Extract the [X, Y] coordinate from the center of the cell holding the provided text.  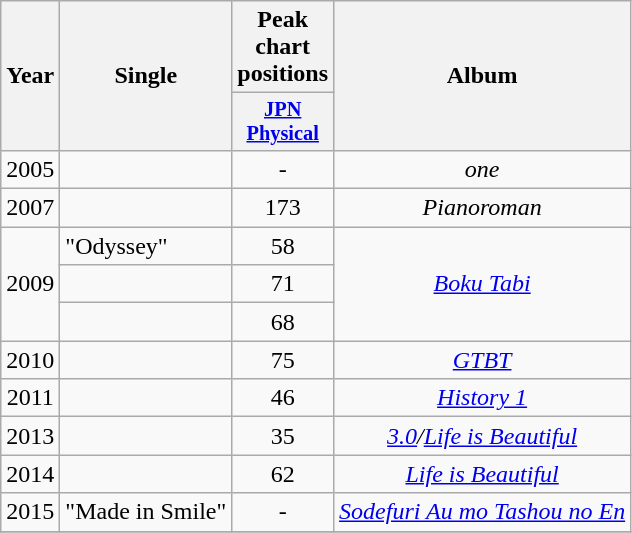
46 [283, 398]
"Odyssey" [146, 246]
Album [482, 76]
Year [30, 76]
2011 [30, 398]
Pianoroman [482, 208]
2015 [30, 512]
173 [283, 208]
58 [283, 246]
2014 [30, 474]
62 [283, 474]
2010 [30, 360]
History 1 [482, 398]
Sodefuri Au mo Tashou no En [482, 512]
Boku Tabi [482, 284]
Single [146, 76]
68 [283, 322]
Peak chart positions [283, 47]
Life is Beautiful [482, 474]
2013 [30, 436]
75 [283, 360]
2005 [30, 169]
GTBT [482, 360]
2007 [30, 208]
2009 [30, 284]
35 [283, 436]
71 [283, 284]
JPNPhysical [283, 122]
"Made in Smile" [146, 512]
3.0/Life is Beautiful [482, 436]
one [482, 169]
